From the cell containing the given text, extract its center point as [x, y] coordinate. 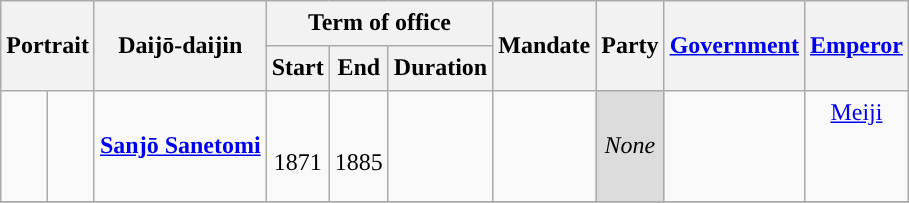
None [630, 146]
Mandate [544, 46]
Sanjō Sanetomi [180, 146]
Portrait [48, 46]
Party [630, 46]
1885 [358, 146]
Duration [440, 68]
Meiji [856, 146]
Start [298, 68]
Term of office [380, 24]
Daijō-daijin [180, 46]
1871 [298, 146]
Government [734, 46]
End [358, 68]
Emperor [856, 46]
